Detect which cell encompasses the target text, then output its [x, y] center coordinate. 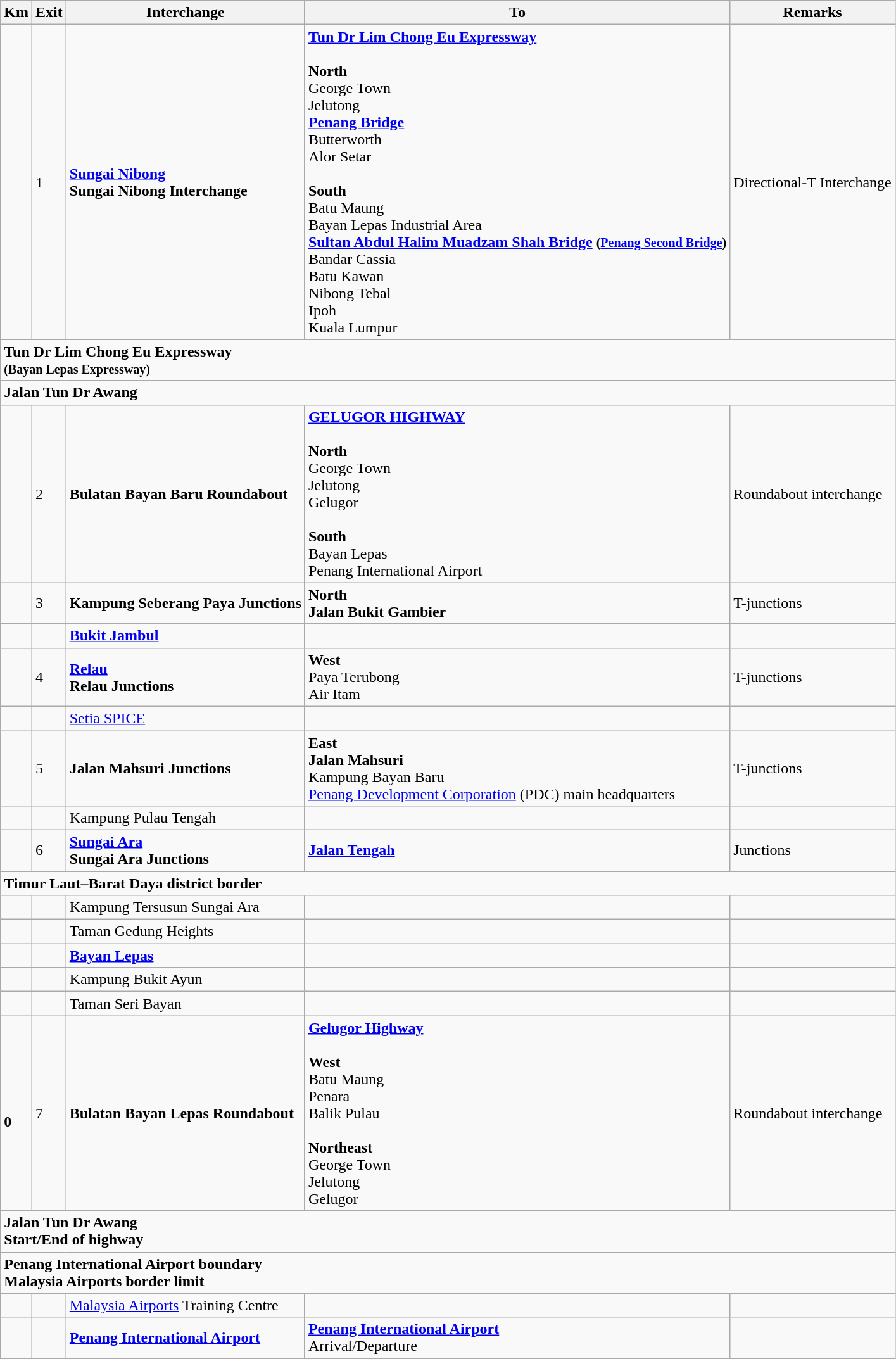
7 [49, 1113]
Penang International Airport [185, 1337]
Taman Gedung Heights [185, 932]
6 [49, 850]
Gelugor HighwayWestBatu MaungPenaraBalik PulauNortheastGeorge TownJelutongGelugor [517, 1113]
Penang International Airport Arrival/Departure [517, 1337]
Bulatan Bayan Lepas Roundabout [185, 1113]
Bayan Lepas [185, 956]
Jalan Tun Dr Awang [448, 393]
Kampung Seberang Paya Junctions [185, 603]
NorthJalan Bukit Gambier [517, 603]
Kampung Tersusun Sungai Ara [185, 907]
Malaysia Airports Training Centre [185, 1305]
Remarks [813, 13]
4 [49, 677]
5 [49, 768]
RelauRelau Junctions [185, 677]
Setia SPICE [185, 718]
Sungai NibongSungai Nibong Interchange [185, 182]
Bukit Jambul [185, 636]
GELUGOR HIGHWAYNorthGeorge TownJelutongGelugorSouthBayan LepasPenang International Airport [517, 494]
Kampung Bukit Ayun [185, 980]
Tun Dr Lim Chong Eu Expressway(Bayan Lepas Expressway) [448, 360]
Jalan Mahsuri Junctions [185, 768]
Taman Seri Bayan [185, 1004]
Directional-T Interchange [813, 182]
Exit [49, 13]
Jalan Tun Dr AwangStart/End of highway [448, 1231]
Penang International Airport boundaryMalaysia Airports border limit [448, 1273]
3 [49, 603]
Interchange [185, 13]
Bulatan Bayan Baru Roundabout [185, 494]
EastJalan MahsuriKampung Bayan BaruPenang Development Corporation (PDC) main headquarters [517, 768]
1 [49, 182]
Junctions [813, 850]
0 [16, 1113]
Sungai AraSungai Ara Junctions [185, 850]
Km [16, 13]
West Paya Terubong Air Itam [517, 677]
Jalan Tengah [517, 850]
Timur Laut–Barat Daya district border [448, 883]
2 [49, 494]
To [517, 13]
Kampung Pulau Tengah [185, 818]
